Output the [x, y] coordinate of the center of the cell containing the given text.  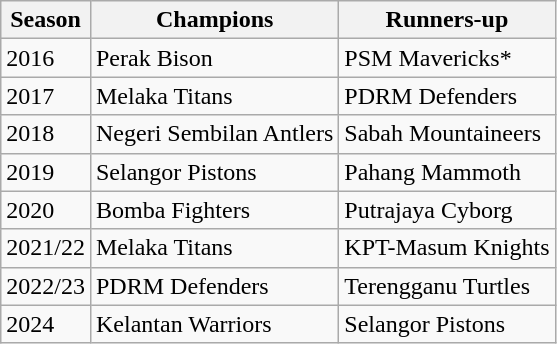
Perak Bison [214, 58]
PSM Mavericks* [447, 58]
Champions [214, 20]
2021/22 [46, 248]
Kelantan Warriors [214, 324]
Runners-up [447, 20]
Negeri Sembilan Antlers [214, 134]
Pahang Mammoth [447, 172]
Terengganu Turtles [447, 286]
2020 [46, 210]
2017 [46, 96]
2022/23 [46, 286]
2018 [46, 134]
Season [46, 20]
2024 [46, 324]
KPT-Masum Knights [447, 248]
Putrajaya Cyborg [447, 210]
Bomba Fighters [214, 210]
Sabah Mountaineers [447, 134]
2019 [46, 172]
2016 [46, 58]
